Determine the [X, Y] coordinate at the center of the cell enclosing the given text.  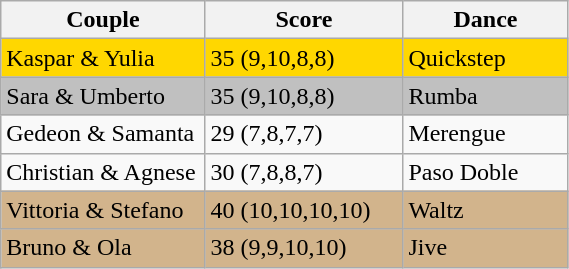
30 (7,8,8,7) [304, 172]
Christian & Agnese [103, 172]
Jive [486, 248]
Bruno & Ola [103, 248]
40 (10,10,10,10) [304, 210]
Kaspar & Yulia [103, 58]
Dance [486, 20]
Rumba [486, 96]
Paso Doble [486, 172]
Vittoria & Stefano [103, 210]
Sara & Umberto [103, 96]
Gedeon & Samanta [103, 134]
Couple [103, 20]
Score [304, 20]
29 (7,8,7,7) [304, 134]
Quickstep [486, 58]
Merengue [486, 134]
Waltz [486, 210]
38 (9,9,10,10) [304, 248]
